Determine the (x, y) coordinate at the center of the cell enclosing the given text.  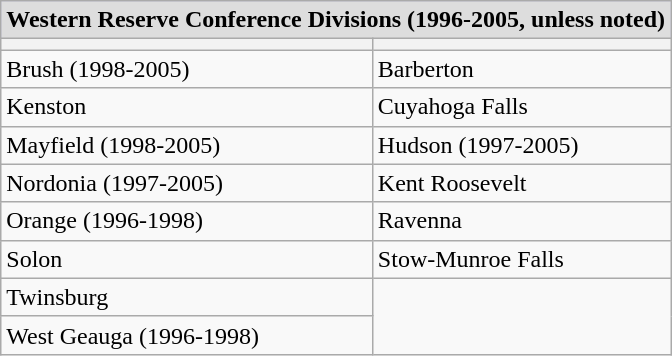
Twinsburg (187, 297)
Brush (1998-2005) (187, 69)
West Geauga (1996-1998) (187, 335)
Barberton (521, 69)
Ravenna (521, 221)
Cuyahoga Falls (521, 107)
Nordonia (1997-2005) (187, 183)
Hudson (1997-2005) (521, 145)
Orange (1996-1998) (187, 221)
Western Reserve Conference Divisions (1996-2005, unless noted) (336, 20)
Mayfield (1998-2005) (187, 145)
Solon (187, 259)
Kent Roosevelt (521, 183)
Stow-Munroe Falls (521, 259)
Kenston (187, 107)
